Return (X, Y) of the center of cell containing provided text 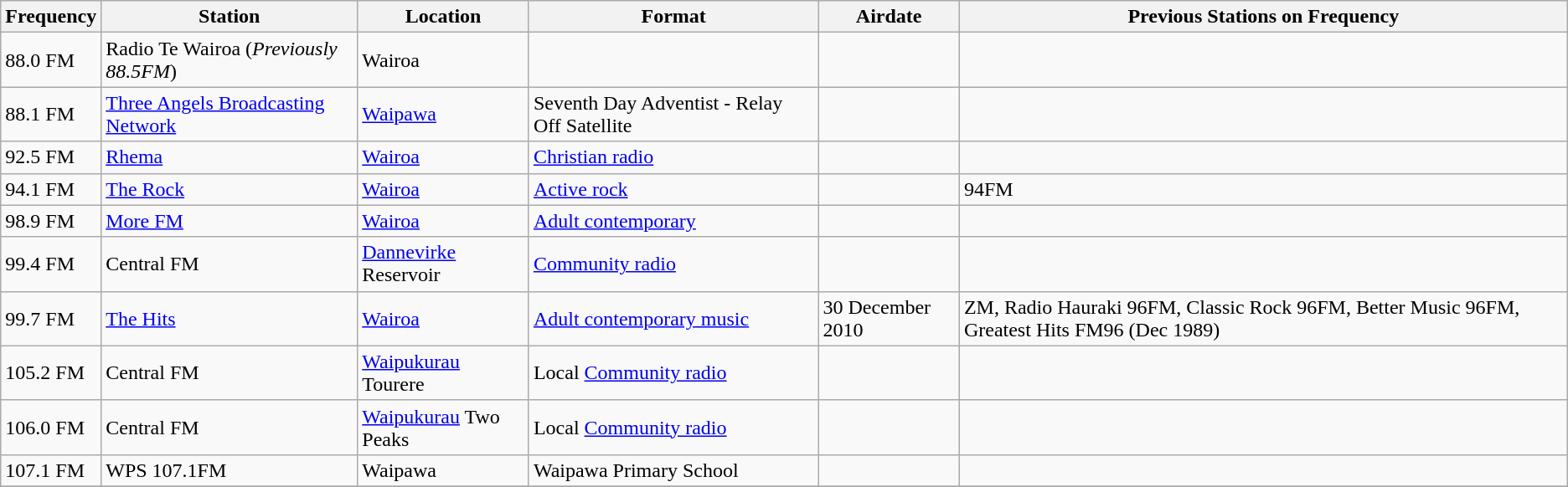
Location (444, 17)
Format (673, 17)
The Hits (230, 318)
Waipukurau Two Peaks (444, 427)
Dannevirke Reservoir (444, 264)
88.0 FM (51, 60)
30 December 2010 (889, 318)
107.1 FM (51, 470)
Previous Stations on Frequency (1263, 17)
Seventh Day Adventist - Relay Off Satellite (673, 114)
ZM, Radio Hauraki 96FM, Classic Rock 96FM, Better Music 96FM, Greatest Hits FM96 (Dec 1989) (1263, 318)
94.1 FM (51, 189)
Adult contemporary (673, 221)
106.0 FM (51, 427)
WPS 107.1FM (230, 470)
94FM (1263, 189)
99.4 FM (51, 264)
Waipukurau Tourere (444, 373)
Radio Te Wairoa (Previously 88.5FM) (230, 60)
Community radio (673, 264)
Rhema (230, 157)
99.7 FM (51, 318)
105.2 FM (51, 373)
More FM (230, 221)
Waipawa Primary School (673, 470)
Station (230, 17)
98.9 FM (51, 221)
Christian radio (673, 157)
Three Angels Broadcasting Network (230, 114)
Adult contemporary music (673, 318)
Frequency (51, 17)
88.1 FM (51, 114)
Active rock (673, 189)
The Rock (230, 189)
Airdate (889, 17)
92.5 FM (51, 157)
